Search for the cell housing the specified text and yield its (x, y) center coordinate. 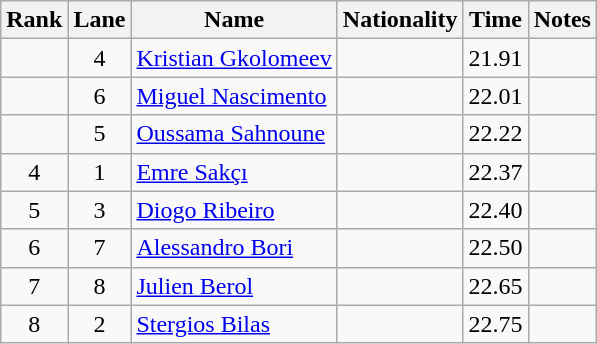
22.37 (496, 172)
2 (100, 324)
Kristian Gkolomeev (234, 58)
Alessandro Bori (234, 248)
Rank (34, 20)
22.01 (496, 96)
Stergios Bilas (234, 324)
Name (234, 20)
22.75 (496, 324)
3 (100, 210)
Notes (562, 20)
Lane (100, 20)
Miguel Nascimento (234, 96)
Diogo Ribeiro (234, 210)
1 (100, 172)
21.91 (496, 58)
22.40 (496, 210)
Emre Sakçı (234, 172)
Oussama Sahnoune (234, 134)
22.50 (496, 248)
Julien Berol (234, 286)
22.22 (496, 134)
Nationality (400, 20)
Time (496, 20)
22.65 (496, 286)
